Find where the given text appears and provide that cell's center as (X, Y) coordinate. 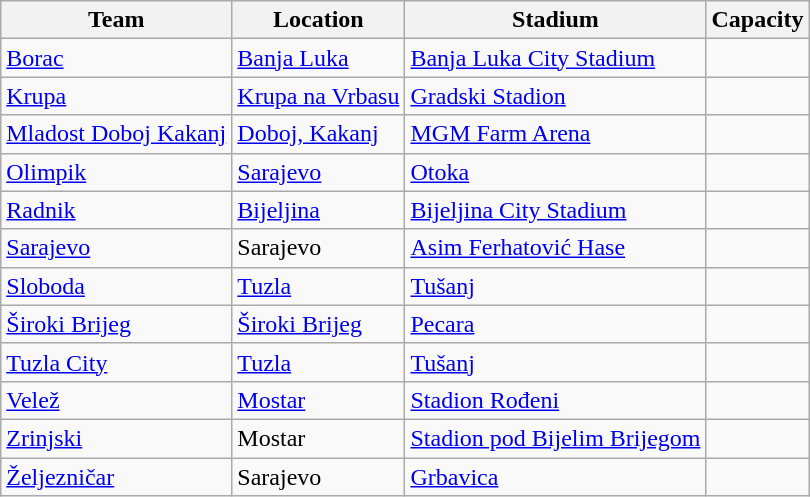
Banja Luka (318, 58)
Mladost Doboj Kakanj (116, 134)
Borac (116, 58)
Banja Luka City Stadium (556, 58)
Doboj, Kakanj (318, 134)
Team (116, 20)
Sloboda (116, 286)
Location (318, 20)
Capacity (758, 20)
Bijeljina (318, 210)
Stadion Rođeni (556, 400)
MGM Farm Arena (556, 134)
Bijeljina City Stadium (556, 210)
Krupa (116, 96)
Zrinjski (116, 438)
Krupa na Vrbasu (318, 96)
Asim Ferhatović Hase (556, 248)
Radnik (116, 210)
Stadion pod Bijelim Brijegom (556, 438)
Tuzla City (116, 362)
Grbavica (556, 477)
Stadium (556, 20)
Pecara (556, 324)
Olimpik (116, 172)
Velež (116, 400)
Gradski Stadion (556, 96)
Otoka (556, 172)
Željezničar (116, 477)
